Pinpoint the cell where the given text exists, returning its (x, y) midpoint coordinate. 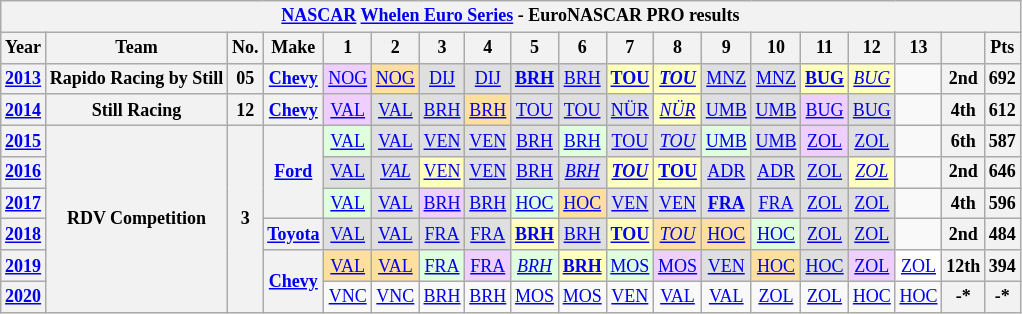
2 (396, 48)
10 (776, 48)
12th (964, 266)
No. (246, 48)
Make (294, 48)
2016 (24, 172)
Ford (294, 172)
1 (348, 48)
11 (825, 48)
2014 (24, 110)
7 (630, 48)
2017 (24, 204)
596 (1003, 204)
646 (1003, 172)
2019 (24, 266)
612 (1003, 110)
Team (136, 48)
13 (918, 48)
6th (964, 140)
Still Racing (136, 110)
05 (246, 78)
8 (678, 48)
587 (1003, 140)
4 (488, 48)
6 (582, 48)
2015 (24, 140)
484 (1003, 234)
Rapido Racing by Still (136, 78)
Year (24, 48)
692 (1003, 78)
394 (1003, 266)
Toyota (294, 234)
9 (726, 48)
NASCAR Whelen Euro Series - EuroNASCAR PRO results (510, 16)
2013 (24, 78)
5 (535, 48)
Pts (1003, 48)
2020 (24, 296)
RDV Competition (136, 218)
2018 (24, 234)
